From the cell containing the given text, extract its center point as (x, y) coordinate. 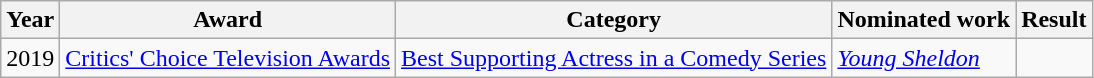
Best Supporting Actress in a Comedy Series (614, 58)
Category (614, 20)
Result (1054, 20)
Year (30, 20)
Critics' Choice Television Awards (228, 58)
Award (228, 20)
2019 (30, 58)
Young Sheldon (924, 58)
Nominated work (924, 20)
